From the cell containing the given text, extract its center point as (x, y) coordinate. 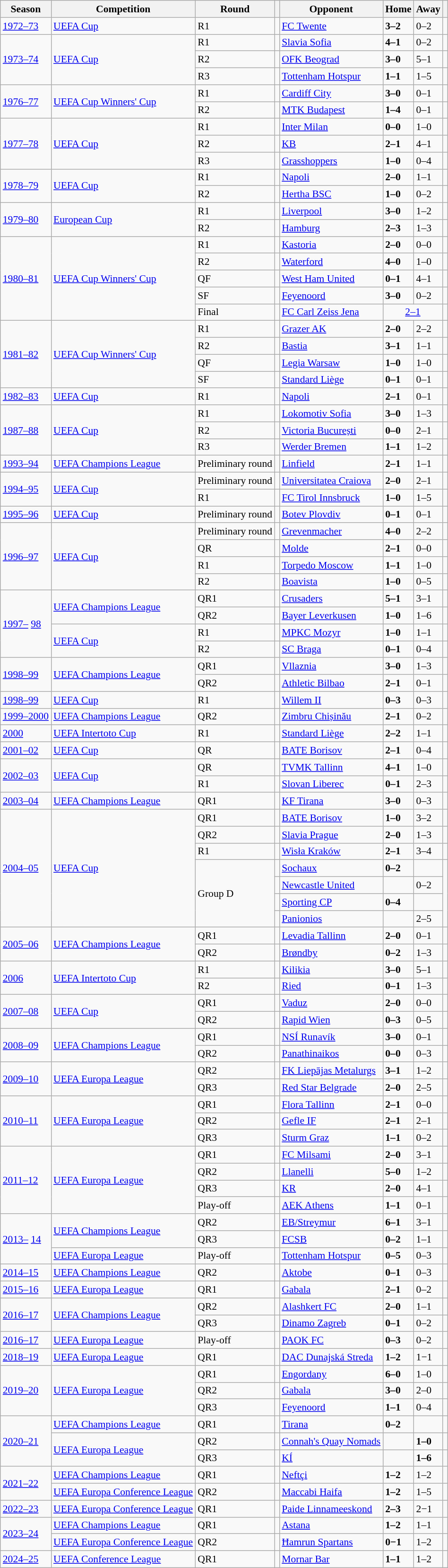
AEK Athens (331, 1206)
6–1 (398, 1222)
Opponent (331, 9)
1977–78 (26, 144)
KB (331, 144)
KF Tirana (331, 801)
Tirana (331, 1425)
2003–04 (26, 801)
2014–15 (26, 1273)
1972–73 (26, 26)
1993–94 (26, 464)
2009–10 (26, 1079)
1982–83 (26, 397)
Boavista (331, 582)
Torpedo Moscow (331, 565)
Grevenmacher (331, 532)
KÍ (331, 1458)
Wisła Kraków (331, 851)
2000 (26, 734)
Zimbru Chișinău (331, 717)
MTK Budapest (331, 110)
Ħamrun Spartans (331, 1542)
Aktobe (331, 1273)
1976–77 (26, 101)
Legia Warsaw (331, 363)
Alashkert FC (331, 1306)
Slovan Liberec (331, 784)
Maccabi Haifa (331, 1492)
FC Milsami (331, 1155)
2022–23 (26, 1509)
Hamburg (331, 228)
Slavia Prague (331, 835)
FCSB (331, 1239)
Willem II (331, 700)
Sturm Graz (331, 1138)
Levadia Tallinn (331, 936)
Away (428, 9)
1978–79 (26, 185)
1−1 (428, 1357)
Mornar Bar (331, 1559)
1994–95 (26, 489)
6–0 (398, 1374)
Flora Tallinn (331, 1104)
DAC Dunajská Streda (331, 1357)
2−1 (428, 1509)
Athletic Bilbao (331, 683)
SC Braga (331, 649)
Dinamo Zagreb (331, 1323)
Lokomotiv Sofia (331, 413)
Cardiff City (331, 93)
FC Carl Zeiss Jena (331, 312)
MPKC Mozyr (331, 632)
FC Tirol Innsbruck (331, 498)
2024–25 (26, 1559)
2013– 14 (26, 1239)
Connah's Quay Nomads (331, 1441)
2019–20 (26, 1391)
2002–03 (26, 776)
KR (331, 1189)
2007–08 (26, 1011)
1995–96 (26, 515)
Newcastle United (331, 885)
FC Twente (331, 26)
1996–97 (26, 557)
Bastia (331, 346)
Inter Milan (331, 127)
Engordany (331, 1374)
UEFA Conference League (123, 1559)
Vaduz (331, 1003)
Molde (331, 548)
Ried (331, 986)
Llanelli (331, 1172)
Bayer Leverkusen (331, 616)
Astana (331, 1525)
Werder Bremen (331, 447)
2010–11 (26, 1121)
Vllaznia (331, 666)
Kastoria (331, 245)
Red Star Belgrade (331, 1087)
Round (235, 9)
0−1 (398, 1542)
Season (26, 9)
1973–74 (26, 60)
1–4 (398, 110)
2004–05 (26, 868)
Liverpool (331, 211)
Universitatea Craiova (331, 481)
2011–12 (26, 1180)
1981–82 (26, 354)
West Ham United (331, 279)
Slavia Sofia (331, 43)
Gefle IF (331, 1121)
Botev Plovdiv (331, 515)
PAOK FC (331, 1340)
1979–80 (26, 219)
Waterford (331, 262)
Neftçi (331, 1475)
Panionios (331, 919)
3–4 (428, 851)
Competition (123, 9)
Paide Linnameeskond (331, 1509)
2015–16 (26, 1290)
Crusaders (331, 599)
TVMK Tallinn (331, 767)
Final (235, 312)
2005–06 (26, 944)
Brøndby (331, 953)
Linfield (331, 464)
1980–81 (26, 279)
Group D (235, 893)
2021–22 (26, 1483)
Sporting CP (331, 902)
5–0 (398, 1172)
Hertha BSC (331, 194)
FK Liepājas Metalurgs (331, 1071)
1999–2000 (26, 717)
NSÍ Runavík (331, 1037)
Home (398, 9)
2008–09 (26, 1045)
Grazer AK (331, 329)
Sochaux (331, 868)
Rapid Wien (331, 1020)
Panathinaikos (331, 1054)
OFK Beograd (331, 60)
2006 (26, 978)
1987–88 (26, 430)
European Cup (123, 219)
Kilikia (331, 970)
Victoria București (331, 430)
Grasshoppers (331, 161)
1997– 98 (26, 624)
2001–02 (26, 751)
2020–21 (26, 1442)
2023–24 (26, 1533)
2018–19 (26, 1357)
EB/Streymur (331, 1222)
